Capture the cell that displays the provided text and extract its [x, y] central coordinate. 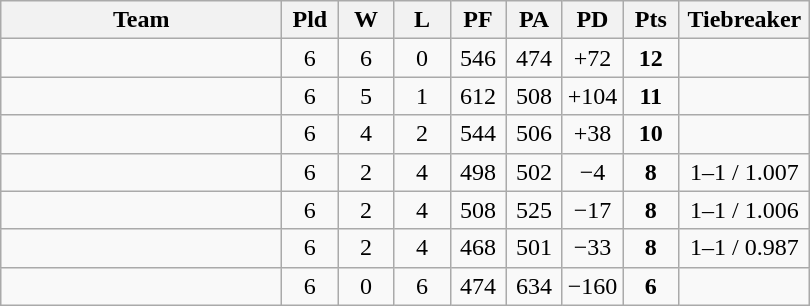
498 [478, 172]
1–1 / 1.007 [744, 172]
612 [478, 96]
+104 [592, 96]
546 [478, 58]
−4 [592, 172]
−33 [592, 248]
10 [651, 134]
1 [422, 96]
634 [534, 286]
Team [142, 20]
PA [534, 20]
−17 [592, 210]
11 [651, 96]
Tiebreaker [744, 20]
1–1 / 1.006 [744, 210]
Pld [310, 20]
501 [534, 248]
W [366, 20]
Pts [651, 20]
525 [534, 210]
506 [534, 134]
5 [366, 96]
468 [478, 248]
544 [478, 134]
PD [592, 20]
L [422, 20]
+38 [592, 134]
PF [478, 20]
+72 [592, 58]
−160 [592, 286]
12 [651, 58]
1–1 / 0.987 [744, 248]
502 [534, 172]
